Return the [X, Y] coordinate for the center point of the cell that contains the specified text.  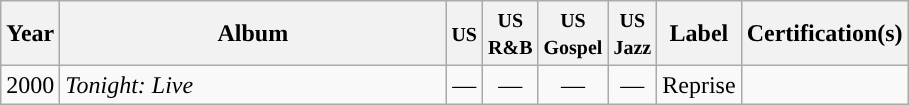
USR&B [511, 34]
Tonight: Live [253, 85]
Label [699, 34]
Reprise [699, 85]
Album [253, 34]
Year [30, 34]
USJazz [632, 34]
USGospel [573, 34]
Certification(s) [824, 34]
2000 [30, 85]
US [464, 34]
